Capture the cell that displays the provided text and extract its [x, y] central coordinate. 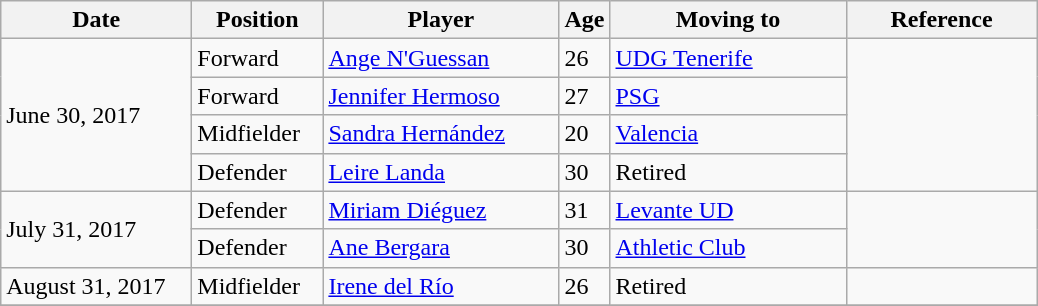
Ange N'Guessan [441, 58]
Player [441, 20]
Irene del Río [441, 286]
31 [584, 210]
July 31, 2017 [96, 229]
Ane Bergara [441, 248]
Levante UD [728, 210]
June 30, 2017 [96, 115]
Jennifer Hermoso [441, 96]
27 [584, 96]
Date [96, 20]
UDG Tenerife [728, 58]
20 [584, 134]
Sandra Hernández [441, 134]
Leire Landa [441, 172]
Valencia [728, 134]
August 31, 2017 [96, 286]
Reference [942, 20]
Position [258, 20]
PSG [728, 96]
Miriam Diéguez [441, 210]
Athletic Club [728, 248]
Age [584, 20]
Moving to [728, 20]
